Output the [x, y] coordinate of the center of the cell containing the given text.  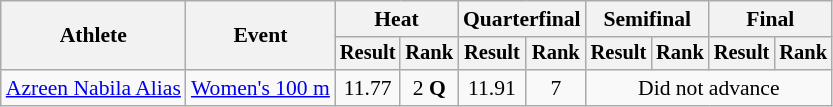
2 Q [429, 88]
Athlete [94, 36]
11.91 [492, 88]
Azreen Nabila Alias [94, 88]
Event [260, 36]
Women's 100 m [260, 88]
7 [556, 88]
Did not advance [709, 88]
Final [770, 19]
Quarterfinal [522, 19]
Heat [396, 19]
Semifinal [648, 19]
11.77 [368, 88]
